Pinpoint the cell where the given text exists, returning its (x, y) midpoint coordinate. 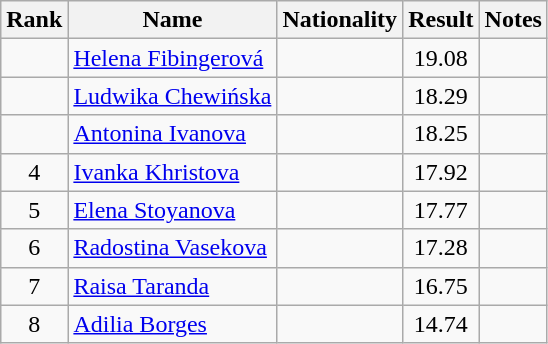
7 (34, 286)
17.92 (441, 172)
17.28 (441, 248)
Nationality (340, 20)
16.75 (441, 286)
Helena Fibingerová (172, 58)
18.25 (441, 134)
Antonina Ivanova (172, 134)
17.77 (441, 210)
8 (34, 324)
4 (34, 172)
Elena Stoyanova (172, 210)
Raisa Taranda (172, 286)
Adilia Borges (172, 324)
Radostina Vasekova (172, 248)
Ludwika Chewińska (172, 96)
Result (441, 20)
19.08 (441, 58)
6 (34, 248)
Rank (34, 20)
14.74 (441, 324)
5 (34, 210)
Ivanka Khristova (172, 172)
Name (172, 20)
18.29 (441, 96)
Notes (513, 20)
